Pinpoint the cell where the given text exists, returning its (X, Y) midpoint coordinate. 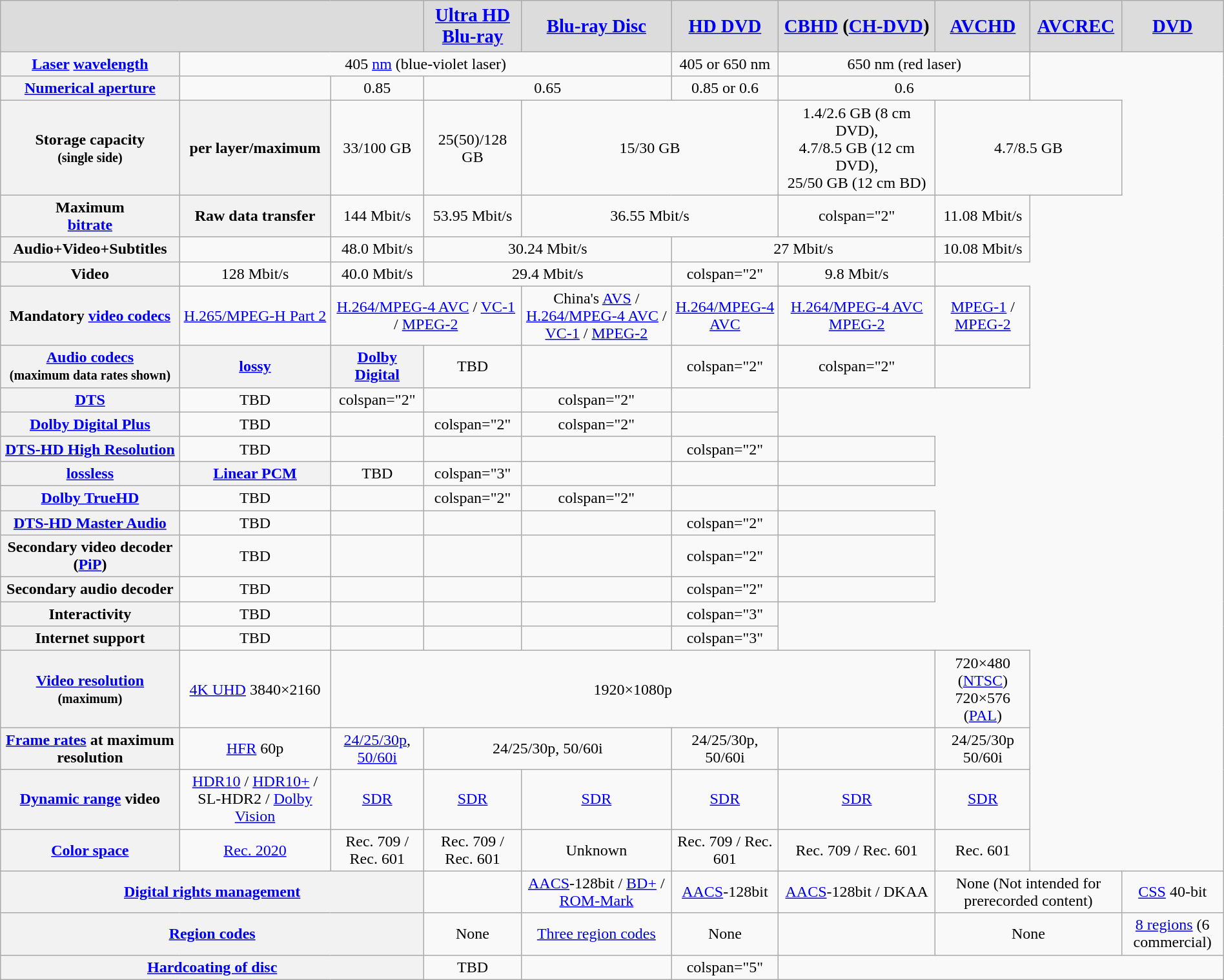
Audio codecs(maximum data rates shown) (90, 367)
48.0 Mbit/s (377, 249)
8 regions (6 commercial) (1172, 934)
Audio+Video+Subtitles (90, 249)
33/100 GB (377, 148)
DTS (90, 400)
Rec. 601 (983, 850)
29.4 Mbit/s (548, 274)
Raw data transfer (255, 216)
H.264/MPEG-4 AVC (724, 316)
4K UHD 3840×2160 (255, 689)
HDR10 / HDR10+ / SL-HDR2 / Dolby Vision (255, 799)
DTS-HD High Resolution (90, 449)
15/30 GB (650, 148)
Ultra HD Blu-ray (473, 26)
Unknown (597, 850)
0.6 (904, 88)
AVCREC (1076, 26)
Mandatory video codecs (90, 316)
H.264/MPEG-4 AVCMPEG-2 (857, 316)
Three region codes (597, 934)
Dolby Digital (377, 367)
CBHD (CH-DVD) (857, 26)
0.85 (377, 88)
Rec. 2020 (255, 850)
Numerical aperture (90, 88)
1.4/2.6 GB (8 cm DVD),4.7/8.5 GB (12 cm DVD), 25/50 GB (12 cm BD) (857, 148)
H.264/MPEG-4 AVC / VC-1 / MPEG-2 (426, 316)
40.0 Mbit/s (377, 274)
colspan="5" (724, 967)
405 nm (blue-violet laser) (425, 64)
11.08 Mbit/s (983, 216)
53.95 Mbit/s (473, 216)
0.85 or 0.6 (724, 88)
1920×1080p (633, 689)
Internet support (90, 638)
Interactivity (90, 614)
Color space (90, 850)
10.08 Mbit/s (983, 249)
9.8 Mbit/s (857, 274)
Dolby Digital Plus (90, 424)
CSS 40-bit (1172, 892)
per layer/maximum (255, 148)
Maximumbitrate (90, 216)
DVD (1172, 26)
Secondary audio decoder (90, 589)
Video resolution(maximum) (90, 689)
Video (90, 274)
Dynamic range video (90, 799)
AVCHD (983, 26)
DTS-HD Master Audio (90, 523)
Frame rates at maximum resolution (90, 749)
Blu-ray Disc (597, 26)
405 or 650 nm (724, 64)
H.265/MPEG-H Part 2 (255, 316)
144 Mbit/s (377, 216)
Linear PCM (255, 473)
24/25/30p 50/60i (983, 749)
27 Mbit/s (803, 249)
lossless (90, 473)
Secondary video decoder (PiP) (90, 556)
HD DVD (724, 26)
lossy (255, 367)
Dolby TrueHD (90, 498)
128 Mbit/s (255, 274)
AACS-128bit / DKAA (857, 892)
Storage capacity(single side) (90, 148)
720×480 (NTSC)720×576 (PAL) (983, 689)
HFR 60p (255, 749)
Digital rights management (212, 892)
AACS-128bit (724, 892)
4.7/8.5 GB (1028, 148)
25(50)/128 GB (473, 148)
650 nm (red laser) (904, 64)
AACS-128bit / BD+ / ROM-Mark (597, 892)
0.65 (548, 88)
MPEG-1 / MPEG-2 (983, 316)
Hardcoating of disc (212, 967)
36.55 Mbit/s (650, 216)
30.24 Mbit/s (548, 249)
None (Not intended for prerecorded content) (1028, 892)
China's AVS / H.264/MPEG-4 AVC / VC-1 / MPEG-2 (597, 316)
Region codes (212, 934)
Laser wavelength (90, 64)
